From the cell containing the given text, extract its center point as (X, Y) coordinate. 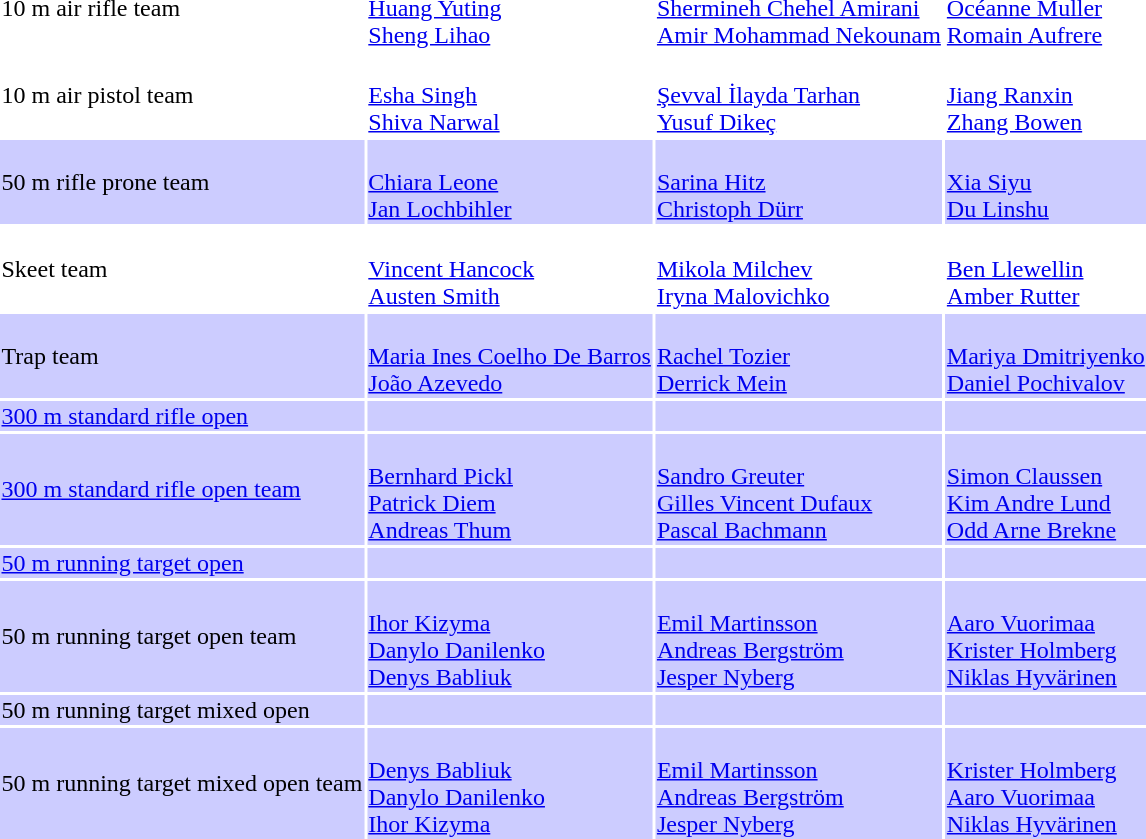
Rachel TozierDerrick Mein (798, 356)
Maria Ines Coelho De BarrosJoão Azevedo (510, 356)
300 m standard rifle open team (182, 490)
Aaro VuorimaaKrister HolmbergNiklas Hyvärinen (1046, 636)
Ben LlewellinAmber Rutter (1046, 269)
50 m rifle prone team (182, 182)
Mariya DmitriyenkoDaniel Pochivalov (1046, 356)
Denys BabliukDanylo DanilenkoIhor Kizyma (510, 784)
Mikola MilchevIryna Malovichko (798, 269)
50 m running target open team (182, 636)
Bernhard PicklPatrick DiemAndreas Thum (510, 490)
300 m standard rifle open (182, 416)
10 m air pistol team (182, 95)
Jiang RanxinZhang Bowen (1046, 95)
Sarina HitzChristoph Dürr (798, 182)
Skeet team (182, 269)
50 m running target mixed open (182, 710)
Simon ClaussenKim Andre LundOdd Arne Brekne (1046, 490)
Vincent HancockAusten Smith (510, 269)
50 m running target open (182, 563)
Trap team (182, 356)
50 m running target mixed open team (182, 784)
Ihor KizymaDanylo DanilenkoDenys Babliuk (510, 636)
Krister HolmbergAaro VuorimaaNiklas Hyvärinen (1046, 784)
Xia SiyuDu Linshu (1046, 182)
Şevval İlayda TarhanYusuf Dikeç (798, 95)
Sandro GreuterGilles Vincent DufauxPascal Bachmann (798, 490)
Chiara LeoneJan Lochbihler (510, 182)
Esha SinghShiva Narwal (510, 95)
